Find where the given text appears and provide that cell's center as (x, y) coordinate. 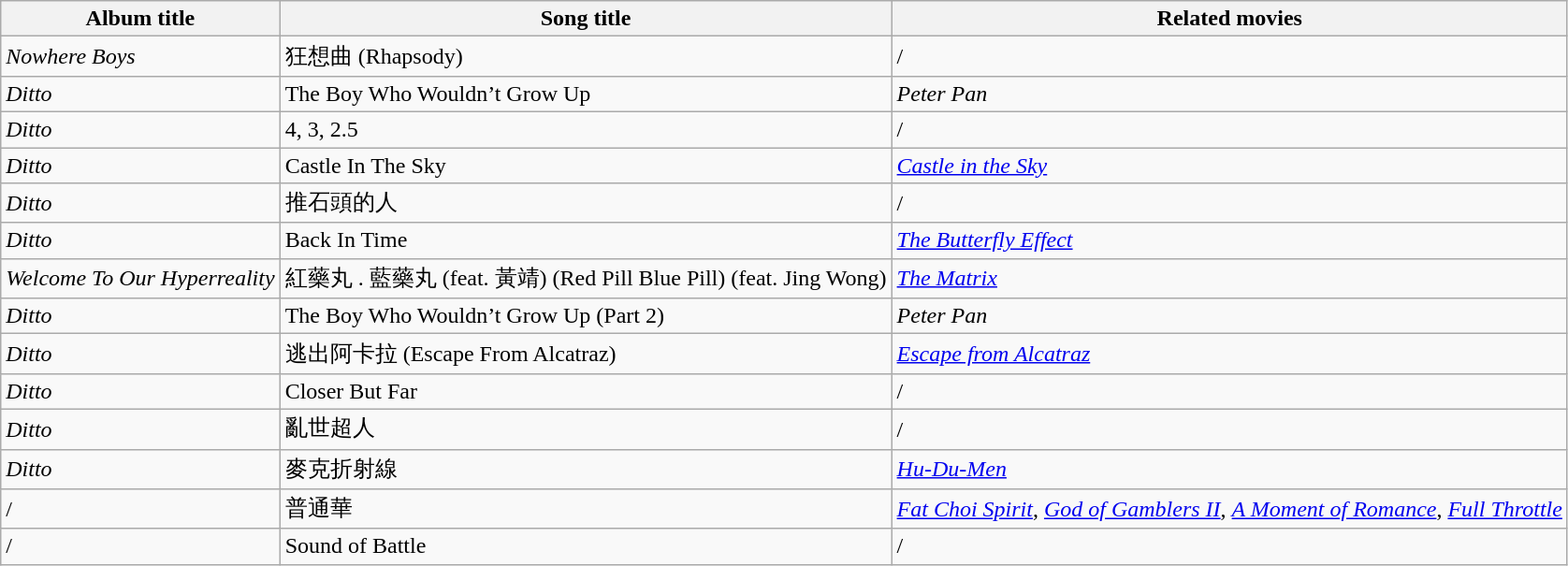
Castle in the Sky (1229, 166)
Related movies (1229, 19)
Closer But Far (586, 391)
The Butterfly Effect (1229, 240)
4, 3, 2.5 (586, 129)
The Boy Who Wouldn’t Grow Up (Part 2) (586, 316)
普通華 (586, 509)
Escape from Alcatraz (1229, 354)
Sound of Battle (586, 546)
紅藥丸 . 藍藥丸 (feat. 黃靖) (Red Pill Blue Pill) (feat. Jing Wong) (586, 279)
The Matrix (1229, 279)
Hu-Du-Men (1229, 470)
推石頭的人 (586, 204)
The Boy Who Wouldn’t Grow Up (586, 94)
狂想曲 (Rhapsody) (586, 56)
Album title (140, 19)
Fat Choi Spirit, God of Gamblers II, A Moment of Romance, Full Throttle (1229, 509)
Castle In The Sky (586, 166)
Welcome To Our Hyperreality (140, 279)
逃出阿卡拉 (Escape From Alcatraz) (586, 354)
亂世超人 (586, 428)
Nowhere Boys (140, 56)
麥克折射線 (586, 470)
Song title (586, 19)
Back In Time (586, 240)
